Return the [x, y] coordinate for the center point of the cell that contains the specified text.  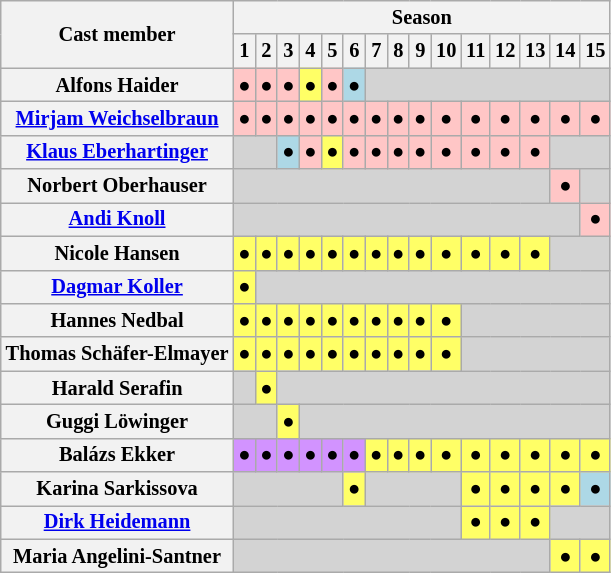
Andi Knoll [118, 219]
8 [398, 51]
9 [420, 51]
Karina Sarkissova [118, 489]
3 [288, 51]
10 [446, 51]
2 [266, 51]
Nicole Hansen [118, 253]
Hannes Nedbal [118, 320]
Mirjam Weichselbraun [118, 118]
1 [244, 51]
5 [332, 51]
6 [354, 51]
Cast member [118, 34]
7 [376, 51]
Alfons Haider [118, 85]
11 [476, 51]
Thomas Schäfer-Elmayer [118, 354]
13 [535, 51]
Balázs Ekker [118, 455]
Dirk Heidemann [118, 522]
14 [565, 51]
Harald Serafin [118, 388]
15 [595, 51]
Maria Angelini-Santner [118, 556]
12 [505, 51]
Dagmar Koller [118, 287]
Season [422, 17]
Klaus Eberhartinger [118, 152]
4 [310, 51]
Guggi Löwinger [118, 421]
Norbert Oberhauser [118, 186]
